Provide the (x, y) coordinate of the cell's center where the given text is located.  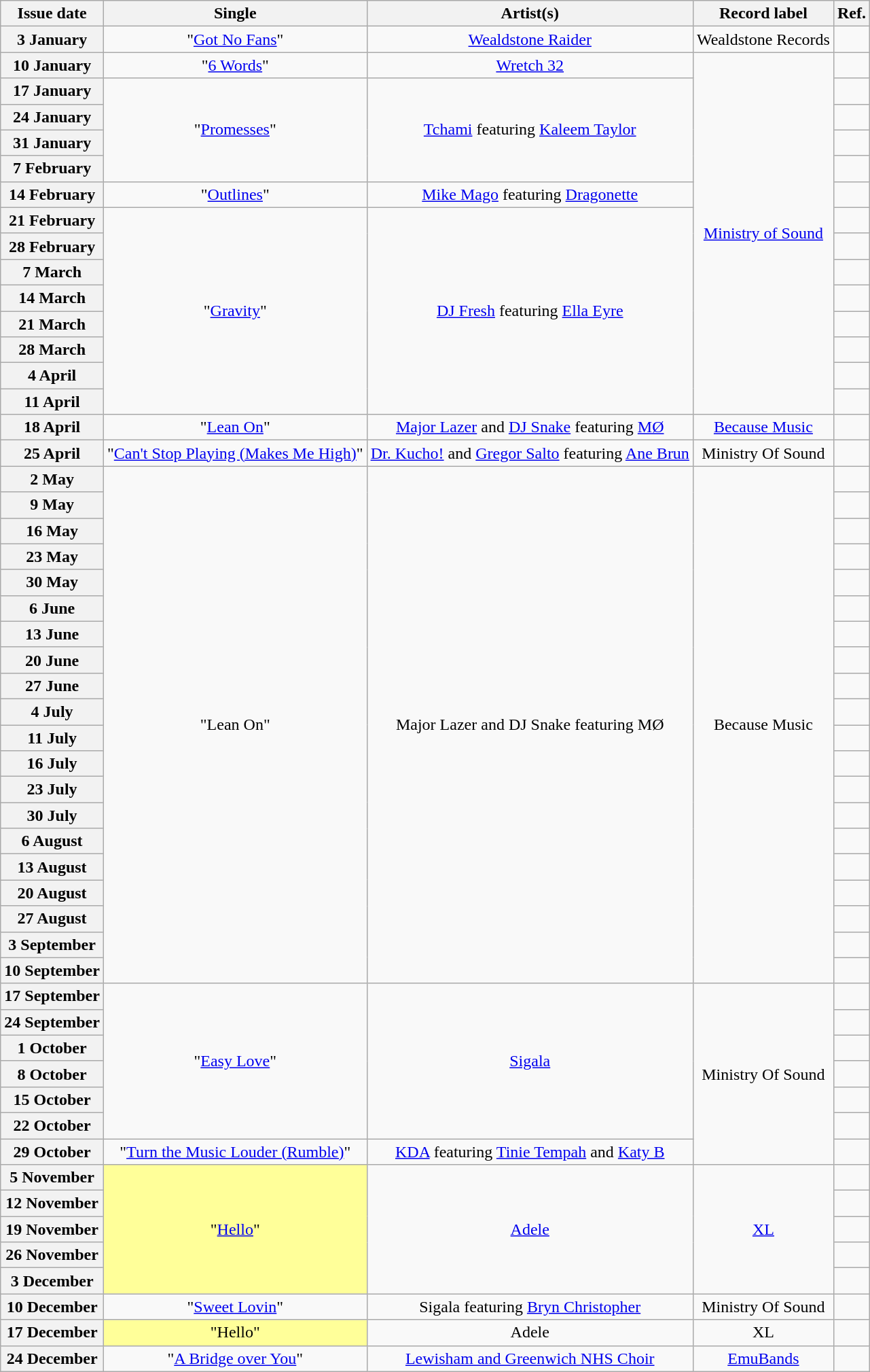
Artist(s) (530, 14)
16 July (52, 764)
24 January (52, 117)
Sigala (530, 1061)
16 May (52, 531)
7 March (52, 272)
10 January (52, 65)
"Outlines" (235, 194)
9 May (52, 505)
10 September (52, 970)
Record label (763, 14)
11 April (52, 402)
13 August (52, 867)
28 March (52, 350)
13 June (52, 634)
7 February (52, 169)
"Got No Fans" (235, 39)
"Easy Love" (235, 1061)
"Gravity" (235, 311)
"6 Words" (235, 65)
4 April (52, 376)
3 January (52, 39)
Ministry of Sound (763, 234)
"Can't Stop Playing (Makes Me High)" (235, 453)
6 June (52, 608)
29 October (52, 1152)
4 July (52, 711)
25 April (52, 453)
"Sweet Lovin" (235, 1307)
Issue date (52, 14)
31 January (52, 143)
"Promesses" (235, 130)
Ref. (852, 14)
1 October (52, 1048)
30 May (52, 582)
10 December (52, 1307)
15 October (52, 1100)
18 April (52, 427)
23 July (52, 790)
KDA featuring Tinie Tempah and Katy B (530, 1152)
17 September (52, 996)
Wealdstone Records (763, 39)
21 March (52, 324)
3 December (52, 1281)
24 September (52, 1022)
6 August (52, 841)
26 November (52, 1255)
14 February (52, 194)
5 November (52, 1178)
27 August (52, 919)
22 October (52, 1125)
Single (235, 14)
28 February (52, 246)
30 July (52, 815)
24 December (52, 1358)
27 June (52, 686)
Dr. Kucho! and Gregor Salto featuring Ane Brun (530, 453)
Wealdstone Raider (530, 39)
Tchami featuring Kaleem Taylor (530, 130)
3 September (52, 945)
23 May (52, 557)
"A Bridge over You" (235, 1358)
17 December (52, 1333)
2 May (52, 479)
Mike Mago featuring Dragonette (530, 194)
Sigala featuring Bryn Christopher (530, 1307)
11 July (52, 737)
DJ Fresh featuring Ella Eyre (530, 311)
"Turn the Music Louder (Rumble)" (235, 1152)
20 August (52, 893)
20 June (52, 660)
12 November (52, 1203)
14 March (52, 298)
EmuBands (763, 1358)
19 November (52, 1229)
8 October (52, 1074)
21 February (52, 220)
Lewisham and Greenwich NHS Choir (530, 1358)
Wretch 32 (530, 65)
17 January (52, 91)
